Return [X, Y] of the center of cell containing provided text 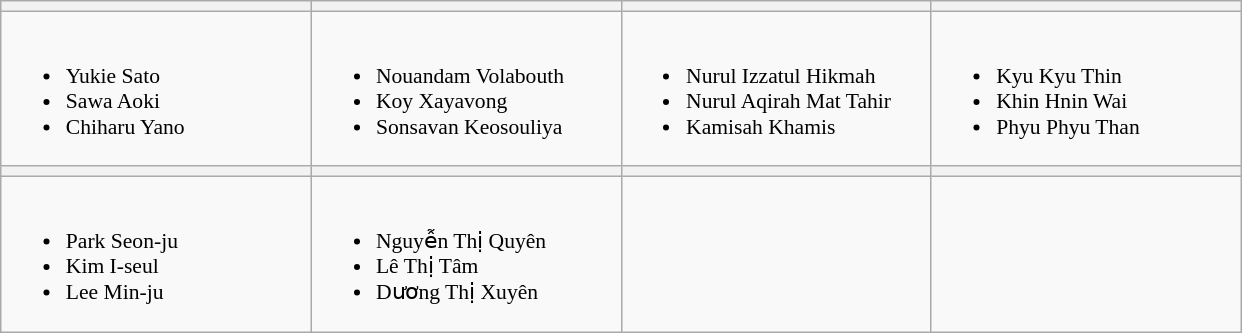
Kyu Kyu ThinKhin Hnin WaiPhyu Phyu Than [1086, 88]
Nouandam VolabouthKoy XayavongSonsavan Keosouliya [466, 88]
Yukie SatoSawa AokiChiharu Yano [156, 88]
Nurul Izzatul HikmahNurul Aqirah Mat TahirKamisah Khamis [776, 88]
Park Seon-juKim I-seulLee Min-ju [156, 254]
Nguyễn Thị QuyênLê Thị TâmDương Thị Xuyên [466, 254]
